Find where the given text appears and provide that cell's center as (x, y) coordinate. 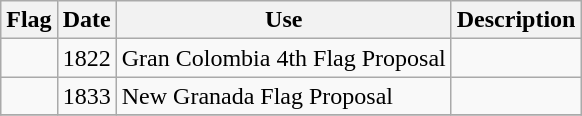
Date (86, 20)
1822 (86, 58)
Gran Colombia 4th Flag Proposal (284, 58)
Flag (29, 20)
New Granada Flag Proposal (284, 96)
1833 (86, 96)
Use (284, 20)
Description (516, 20)
